Output the (X, Y) coordinate of the center of the cell containing the given text.  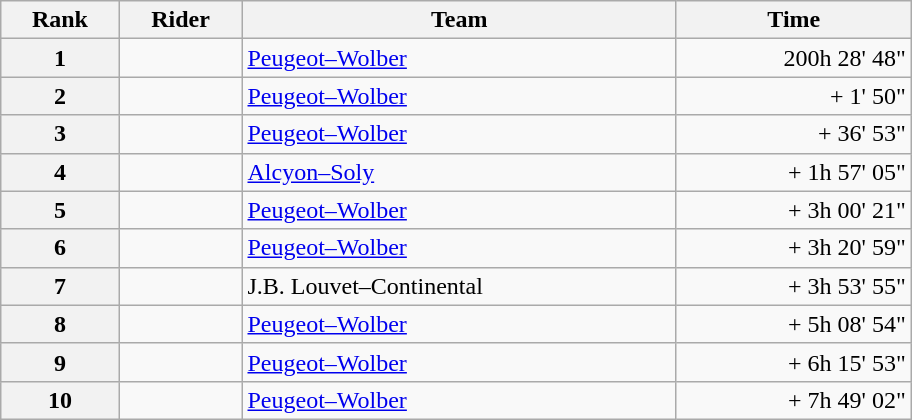
8 (60, 324)
J.B. Louvet–Continental (459, 286)
6 (60, 248)
7 (60, 286)
Rider (180, 20)
+ 5h 08' 54" (794, 324)
5 (60, 210)
+ 3h 20' 59" (794, 248)
+ 1h 57' 05" (794, 172)
+ 6h 15' 53" (794, 362)
9 (60, 362)
Rank (60, 20)
4 (60, 172)
+ 7h 49' 02" (794, 400)
+ 3h 53' 55" (794, 286)
+ 1' 50" (794, 96)
3 (60, 134)
200h 28' 48" (794, 58)
+ 36' 53" (794, 134)
2 (60, 96)
10 (60, 400)
1 (60, 58)
Team (459, 20)
Alcyon–Soly (459, 172)
Time (794, 20)
+ 3h 00' 21" (794, 210)
